Identify which cell holds the provided text, then report its [X, Y] central coordinate. 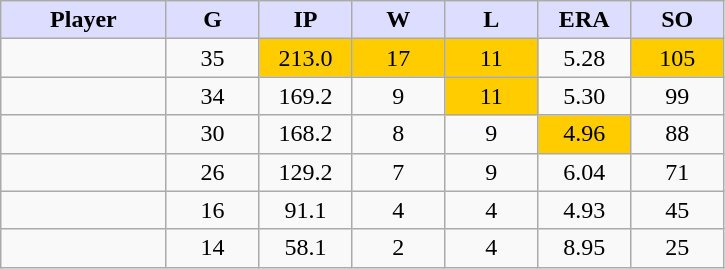
ERA [584, 20]
213.0 [306, 58]
35 [212, 58]
58.1 [306, 248]
SO [678, 20]
26 [212, 172]
W [398, 20]
16 [212, 210]
8 [398, 134]
25 [678, 248]
17 [398, 58]
45 [678, 210]
30 [212, 134]
34 [212, 96]
Player [84, 20]
91.1 [306, 210]
14 [212, 248]
4.93 [584, 210]
168.2 [306, 134]
2 [398, 248]
129.2 [306, 172]
105 [678, 58]
7 [398, 172]
G [212, 20]
5.30 [584, 96]
99 [678, 96]
L [492, 20]
IP [306, 20]
4.96 [584, 134]
88 [678, 134]
8.95 [584, 248]
71 [678, 172]
169.2 [306, 96]
6.04 [584, 172]
5.28 [584, 58]
